Return the (x, y) coordinate for the center point of the cell that contains the specified text.  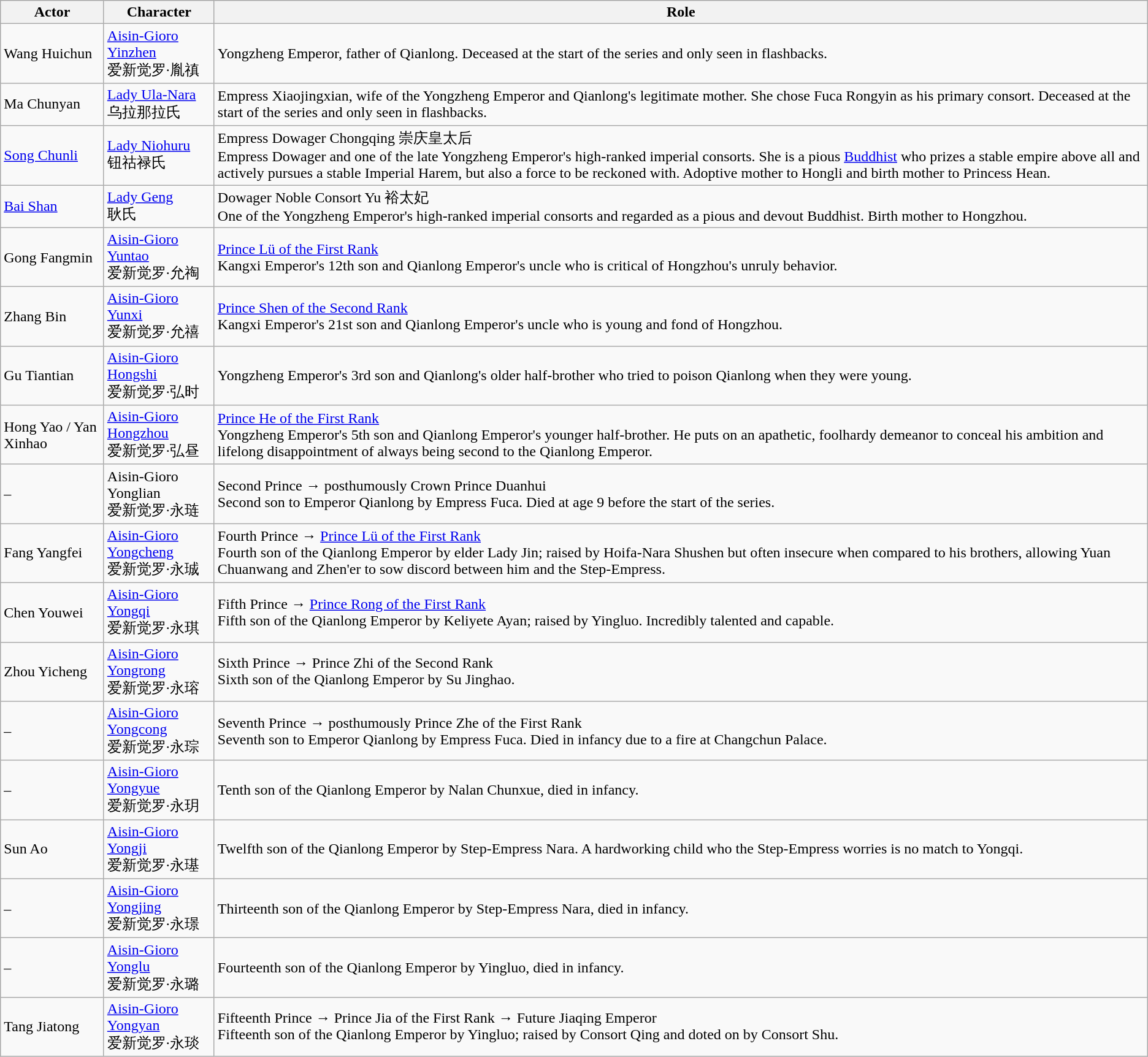
Hong Yao / Yan Xinhao (53, 435)
Zhang Bin (53, 316)
Twelfth son of the Qianlong Emperor by Step-Empress Nara. A hardworking child who the Step-Empress worries is no match to Yongqi. (681, 850)
Aisin-Gioro Yonglian爱新觉罗·永琏 (159, 494)
Tang Jiatong (53, 1026)
Character (159, 12)
Aisin-Gioro Yongjing爱新觉罗·永璟 (159, 909)
Aisin-Gioro Yuntao爱新觉罗·允祹 (159, 258)
Prince Lü of the First RankKangxi Emperor's 12th son and Qianlong Emperor's uncle who is critical of Hongzhou's unruly behavior. (681, 258)
Lady Niohuru钮祜禄氏 (159, 156)
Prince Shen of the Second RankKangxi Emperor's 21st son and Qianlong Emperor's uncle who is young and fond of Hongzhou. (681, 316)
Sun Ao (53, 850)
Fifth Prince → Prince Rong of the First RankFifth son of the Qianlong Emperor by Keliyete Ayan; raised by Yingluo. Incredibly talented and capable. (681, 612)
Aisin-Gioro Yunxi爱新觉罗·允禧 (159, 316)
Gong Fangmin (53, 258)
Bai Shan (53, 207)
Chen Youwei (53, 612)
Lady Ula-Nara乌拉那拉氏 (159, 104)
Yongzheng Emperor, father of Qianlong. Deceased at the start of the series and only seen in flashbacks. (681, 54)
Second Prince → posthumously Crown Prince DuanhuiSecond son to Emperor Qianlong by Empress Fuca. Died at age 9 before the start of the series. (681, 494)
Aisin-Gioro Yongcong爱新觉罗·永琮 (159, 731)
Lady Geng耿氏 (159, 207)
Yongzheng Emperor's 3rd son and Qianlong's older half-brother who tried to poison Qianlong when they were young. (681, 375)
Zhou Yicheng (53, 672)
Actor (53, 12)
Song Chunli (53, 156)
Aisin-Gioro Yonglu爱新觉罗·永璐 (159, 967)
Aisin-Gioro Hongshi爱新觉罗·弘时 (159, 375)
Aisin-Gioro Yongji爱新觉罗·永璂 (159, 850)
Ma Chunyan (53, 104)
Sixth Prince → Prince Zhi of the Second RankSixth son of the Qianlong Emperor by Su Jinghao. (681, 672)
Thirteenth son of the Qianlong Emperor by Step-Empress Nara, died in infancy. (681, 909)
Wang Huichun (53, 54)
Role (681, 12)
Aisin-Gioro Hongzhou爱新觉罗·弘昼 (159, 435)
Fourteenth son of the Qianlong Emperor by Yingluo, died in infancy. (681, 967)
Aisin-Gioro Yongyan爱新觉罗·永琰 (159, 1026)
Tenth son of the Qianlong Emperor by Nalan Chunxue, died in infancy. (681, 790)
Aisin-Gioro Yongyue爱新觉罗·永玥 (159, 790)
Fang Yangfei (53, 553)
Aisin-Gioro Yongcheng爱新觉罗·永珹 (159, 553)
Gu Tiantian (53, 375)
Aisin-Gioro Yongqi爱新觉罗·永琪 (159, 612)
Aisin-Gioro Yinzhen爱新觉罗·胤禛 (159, 54)
Aisin-Gioro Yongrong爱新觉罗·永瑢 (159, 672)
